Determine the (x, y) coordinate at the center of the cell enclosing the given text.  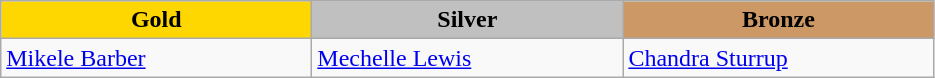
Gold (156, 20)
Mechelle Lewis (468, 58)
Bronze (778, 20)
Chandra Sturrup (778, 58)
Mikele Barber (156, 58)
Silver (468, 20)
